For the text-containing cell, return its midpoint in (x, y) coordinate format. 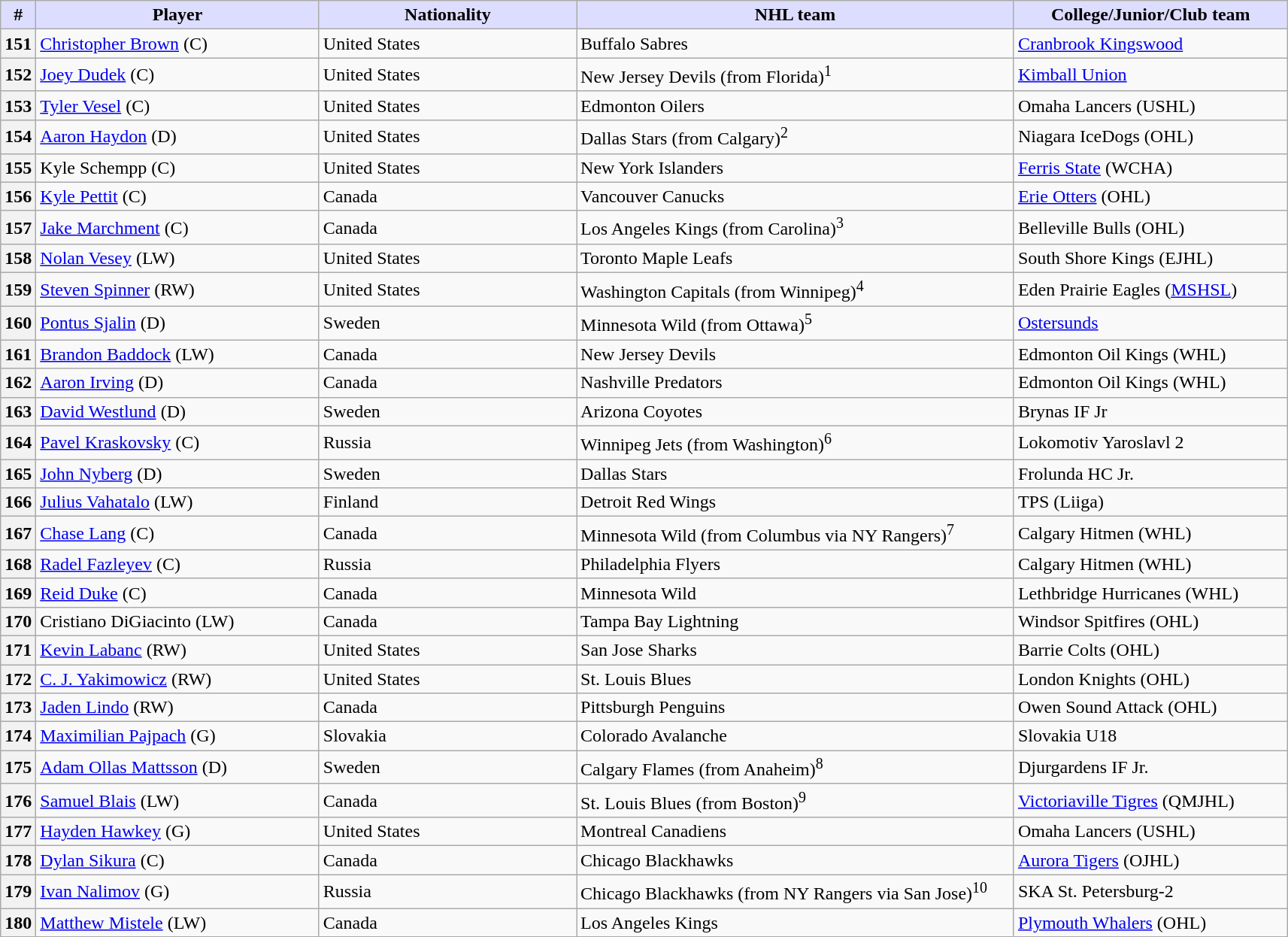
Chase Lang (C) (177, 534)
163 (18, 411)
Radel Fazleyev (C) (177, 564)
Windsor Spitfires (OHL) (1150, 621)
Victoriaville Tigres (QMJHL) (1150, 800)
St. Louis Blues (from Boston)9 (796, 800)
Chicago Blackhawks (from NY Rangers via San Jose)10 (796, 892)
Frolunda HC Jr. (1150, 474)
165 (18, 474)
Vancouver Canucks (796, 196)
Joey Dudek (C) (177, 75)
172 (18, 679)
NHL team (796, 15)
171 (18, 650)
156 (18, 196)
Aaron Haydon (D) (177, 137)
Matthew Mistele (LW) (177, 923)
SKA St. Petersburg-2 (1150, 892)
Eden Prairie Eagles (MSHSL) (1150, 290)
152 (18, 75)
Jaden Lindo (RW) (177, 708)
Maximilian Pajpach (G) (177, 736)
Nashville Predators (796, 383)
Kyle Pettit (C) (177, 196)
Christopher Brown (C) (177, 44)
Tyler Vesel (C) (177, 105)
177 (18, 832)
166 (18, 502)
Slovakia (447, 736)
Washington Capitals (from Winnipeg)4 (796, 290)
Samuel Blais (LW) (177, 800)
174 (18, 736)
Kyle Schempp (C) (177, 168)
John Nyberg (D) (177, 474)
159 (18, 290)
Steven Spinner (RW) (177, 290)
151 (18, 44)
Cristiano DiGiacinto (LW) (177, 621)
South Shore Kings (EJHL) (1150, 259)
Niagara IceDogs (OHL) (1150, 137)
170 (18, 621)
London Knights (OHL) (1150, 679)
Montreal Canadiens (796, 832)
155 (18, 168)
Detroit Red Wings (796, 502)
Hayden Hawkey (G) (177, 832)
Lokomotiv Yaroslavl 2 (1150, 442)
Kevin Labanc (RW) (177, 650)
Lethbridge Hurricanes (WHL) (1150, 593)
David Westlund (D) (177, 411)
Barrie Colts (OHL) (1150, 650)
Dylan Sikura (C) (177, 860)
TPS (Liiga) (1150, 502)
Los Angeles Kings (from Carolina)3 (796, 227)
Erie Otters (OHL) (1150, 196)
Minnesota Wild (from Columbus via NY Rangers)7 (796, 534)
Ferris State (WCHA) (1150, 168)
Arizona Coyotes (796, 411)
Minnesota Wild (from Ottawa)5 (796, 323)
160 (18, 323)
Chicago Blackhawks (796, 860)
Winnipeg Jets (from Washington)6 (796, 442)
Reid Duke (C) (177, 593)
Player (177, 15)
Toronto Maple Leafs (796, 259)
Dallas Stars (from Calgary)2 (796, 137)
Ivan Nalimov (G) (177, 892)
178 (18, 860)
Pittsburgh Penguins (796, 708)
Jake Marchment (C) (177, 227)
Adam Ollas Mattsson (D) (177, 767)
St. Louis Blues (796, 679)
Edmonton Oilers (796, 105)
San Jose Sharks (796, 650)
Aurora Tigers (OJHL) (1150, 860)
Minnesota Wild (796, 593)
167 (18, 534)
Djurgardens IF Jr. (1150, 767)
Plymouth Whalers (OHL) (1150, 923)
Cranbrook Kingswood (1150, 44)
Julius Vahatalo (LW) (177, 502)
Kimball Union (1150, 75)
Belleville Bulls (OHL) (1150, 227)
Slovakia U18 (1150, 736)
162 (18, 383)
158 (18, 259)
Pontus Sjalin (D) (177, 323)
Philadelphia Flyers (796, 564)
176 (18, 800)
Calgary Flames (from Anaheim)8 (796, 767)
164 (18, 442)
Brandon Baddock (LW) (177, 354)
Los Angeles Kings (796, 923)
180 (18, 923)
New York Islanders (796, 168)
C. J. Yakimowicz (RW) (177, 679)
# (18, 15)
Ostersunds (1150, 323)
173 (18, 708)
Dallas Stars (796, 474)
154 (18, 137)
Nolan Vesey (LW) (177, 259)
Brynas IF Jr (1150, 411)
153 (18, 105)
168 (18, 564)
Nationality (447, 15)
175 (18, 767)
New Jersey Devils (from Florida)1 (796, 75)
Colorado Avalanche (796, 736)
161 (18, 354)
Buffalo Sabres (796, 44)
Aaron Irving (D) (177, 383)
New Jersey Devils (796, 354)
157 (18, 227)
College/Junior/Club team (1150, 15)
Pavel Kraskovsky (C) (177, 442)
169 (18, 593)
179 (18, 892)
Finland (447, 502)
Owen Sound Attack (OHL) (1150, 708)
Tampa Bay Lightning (796, 621)
